Detect which cell encompasses the target text, then output its [X, Y] center coordinate. 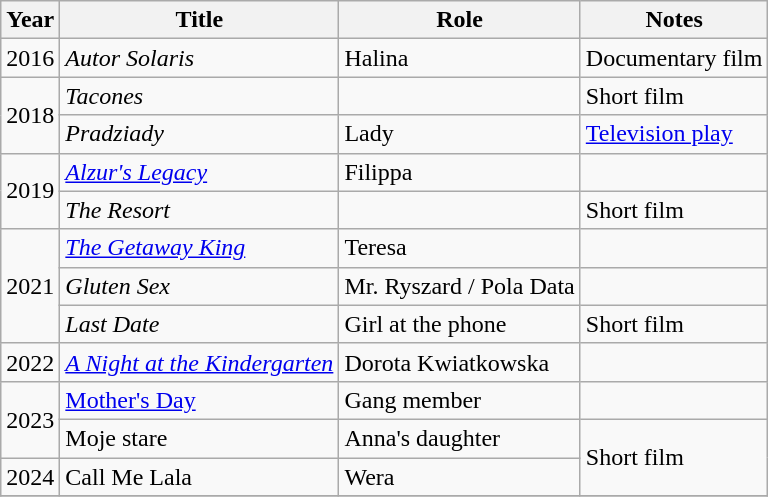
Halina [460, 58]
Anna's daughter [460, 438]
Mr. Ryszard / Pola Data [460, 286]
Lady [460, 134]
2018 [30, 115]
Year [30, 20]
Alzur's Legacy [200, 172]
Last Date [200, 324]
Notes [674, 20]
A Night at the Kindergarten [200, 362]
Wera [460, 477]
Role [460, 20]
Television play [674, 134]
2022 [30, 362]
Gang member [460, 400]
Dorota Kwiatkowska [460, 362]
Mother's Day [200, 400]
The Resort [200, 210]
Documentary film [674, 58]
Call Me Lala [200, 477]
Pradziady [200, 134]
2023 [30, 419]
2024 [30, 477]
The Getaway King [200, 248]
2021 [30, 286]
Tacones [200, 96]
Moje stare [200, 438]
Girl at the phone [460, 324]
Autor Solaris [200, 58]
2019 [30, 191]
Filippa [460, 172]
Title [200, 20]
Gluten Sex [200, 286]
2016 [30, 58]
Teresa [460, 248]
